Capture the cell that displays the provided text and extract its (X, Y) central coordinate. 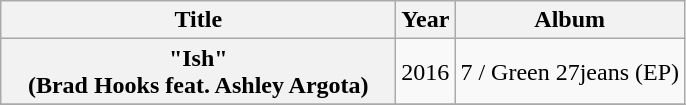
2016 (426, 72)
Album (570, 20)
Year (426, 20)
Title (198, 20)
"Ish"(Brad Hooks feat. Ashley Argota) (198, 72)
7 / Green 27jeans (EP) (570, 72)
